Find where the given text appears and provide that cell's center as (X, Y) coordinate. 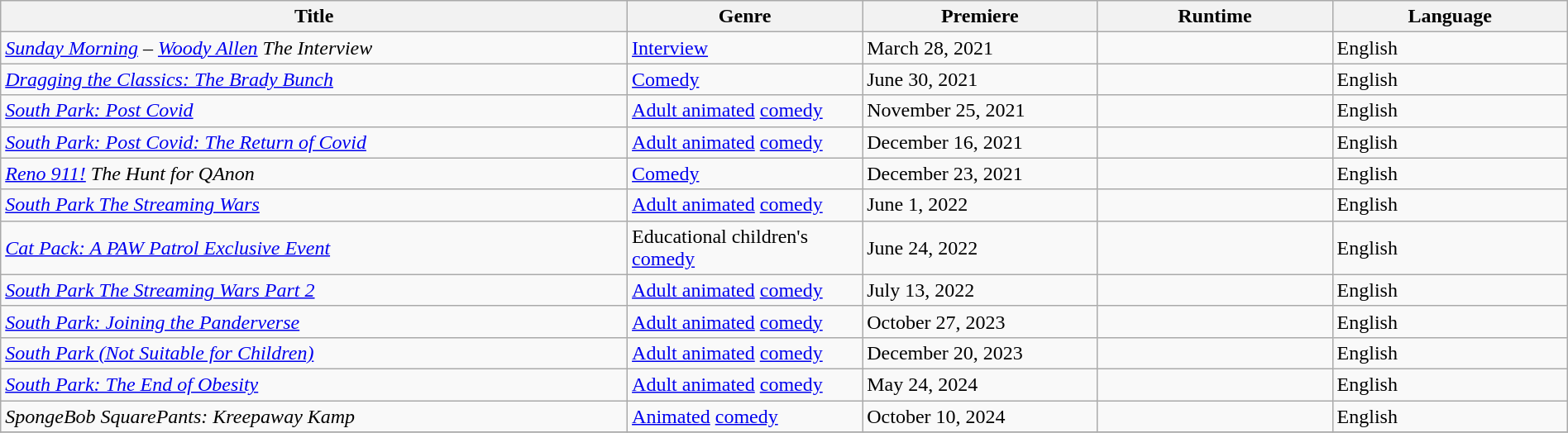
South Park The Streaming Wars (314, 205)
SpongeBob SquarePants: Kreepaway Kamp (314, 416)
July 13, 2022 (980, 290)
October 10, 2024 (980, 416)
South Park (Not Suitable for Children) (314, 353)
May 24, 2024 (980, 384)
Reno 911! The Hunt for QAnon (314, 174)
Language (1450, 17)
Interview (745, 48)
November 25, 2021 (980, 111)
Title (314, 17)
Runtime (1215, 17)
Educational children's comedy (745, 248)
December 23, 2021 (980, 174)
South Park: The End of Obesity (314, 384)
Premiere (980, 17)
Cat Pack: A PAW Patrol Exclusive Event (314, 248)
South Park: Joining the Panderverse (314, 321)
June 24, 2022 (980, 248)
June 30, 2021 (980, 79)
South Park The Streaming Wars Part 2 (314, 290)
Sunday Morning – Woody Allen The Interview (314, 48)
October 27, 2023 (980, 321)
Animated comedy (745, 416)
December 20, 2023 (980, 353)
June 1, 2022 (980, 205)
Genre (745, 17)
March 28, 2021 (980, 48)
December 16, 2021 (980, 142)
Dragging the Classics: The Brady Bunch (314, 79)
South Park: Post Covid: The Return of Covid (314, 142)
South Park: Post Covid (314, 111)
